Detect which cell encompasses the target text, then output its (X, Y) center coordinate. 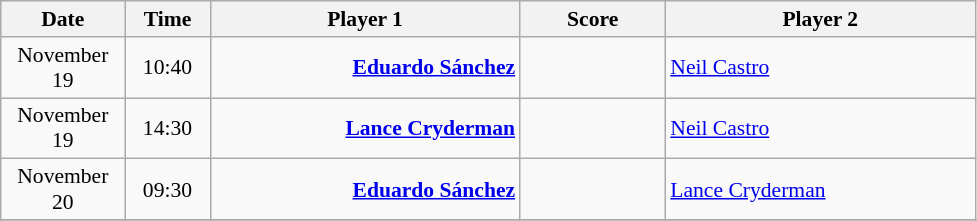
10:40 (168, 68)
Player 2 (820, 19)
November 20 (63, 190)
Score (592, 19)
Date (63, 19)
14:30 (168, 128)
09:30 (168, 190)
Time (168, 19)
Player 1 (365, 19)
